For the text-containing cell, return its midpoint in [X, Y] coordinate format. 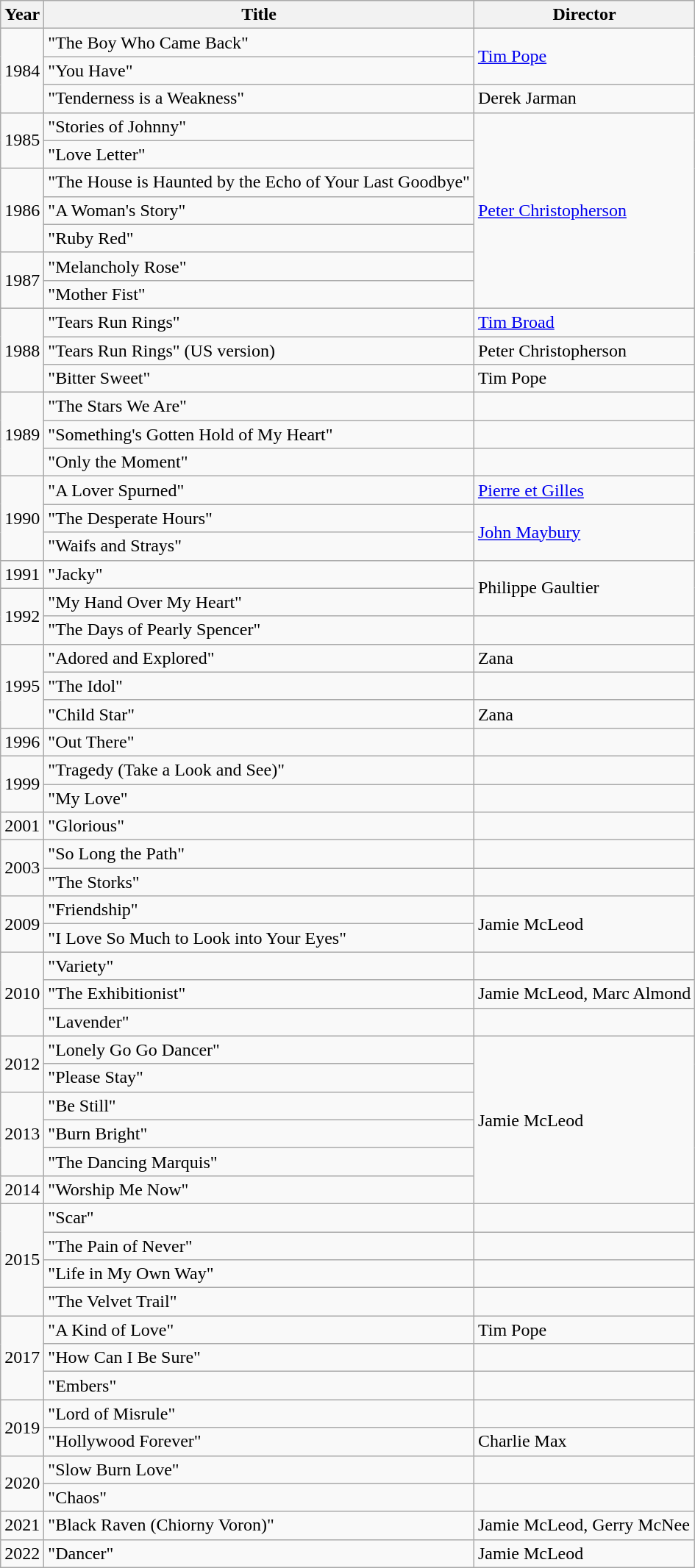
"Lavender" [259, 1022]
"Only the Moment" [259, 462]
"Melancholy Rose" [259, 266]
"My Love" [259, 798]
"Lord of Misrule" [259, 1414]
2010 [22, 994]
"Tenderness is a Weakness" [259, 99]
"Tears Run Rings" [259, 322]
"Tears Run Rings" (US version) [259, 351]
Derek Jarman [584, 99]
"The Idol" [259, 686]
2022 [22, 1553]
2020 [22, 1483]
Pierre et Gilles [584, 490]
"Stories of Johnny" [259, 126]
"Waifs and Strays" [259, 546]
"I Love So Much to Look into Your Eyes" [259, 938]
"Something's Gotten Hold of My Heart" [259, 434]
1985 [22, 140]
"Life in My Own Way" [259, 1274]
"The Days of Pearly Spencer" [259, 630]
1999 [22, 784]
"Worship Me Now" [259, 1189]
1991 [22, 574]
"Mother Fist" [259, 294]
"Burn Bright" [259, 1134]
1996 [22, 742]
"The House is Haunted by the Echo of Your Last Goodbye" [259, 182]
1984 [22, 71]
"Black Raven (Chiorny Voron)" [259, 1525]
2003 [22, 868]
"Adored and Explored" [259, 658]
"A Lover Spurned" [259, 490]
Year [22, 15]
1986 [22, 210]
"Be Still" [259, 1106]
Jamie McLeod, Marc Almond [584, 994]
2015 [22, 1259]
1987 [22, 280]
2001 [22, 826]
1992 [22, 616]
Jamie McLeod, Gerry McNee [584, 1525]
"The Boy Who Came Back" [259, 43]
Tim Broad [584, 322]
Philippe Gaultier [584, 588]
"The Storks" [259, 882]
Director [584, 15]
"Love Letter" [259, 154]
"Variety" [259, 966]
2014 [22, 1189]
"Slow Burn Love" [259, 1469]
1989 [22, 434]
1995 [22, 686]
"How Can I Be Sure" [259, 1358]
2021 [22, 1525]
"Embers" [259, 1386]
"Tragedy (Take a Look and See)" [259, 770]
"Ruby Red" [259, 238]
"Glorious" [259, 826]
"The Dancing Marquis" [259, 1161]
Title [259, 15]
2019 [22, 1428]
2017 [22, 1358]
"The Stars We Are" [259, 407]
"The Desperate Hours" [259, 518]
"So Long the Path" [259, 854]
2013 [22, 1134]
"Scar" [259, 1217]
2012 [22, 1064]
"Chaos" [259, 1497]
"A Woman's Story" [259, 210]
2009 [22, 924]
John Maybury [584, 532]
1990 [22, 518]
"Bitter Sweet" [259, 379]
"A Kind of Love" [259, 1330]
"The Velvet Trail" [259, 1302]
"Friendship" [259, 910]
"My Hand Over My Heart" [259, 602]
Charlie Max [584, 1442]
"Out There" [259, 742]
"Please Stay" [259, 1078]
"Lonely Go Go Dancer" [259, 1050]
"The Pain of Never" [259, 1246]
"Jacky" [259, 574]
"Dancer" [259, 1553]
"Child Star" [259, 714]
1988 [22, 350]
"You Have" [259, 71]
"The Exhibitionist" [259, 994]
"Hollywood Forever" [259, 1442]
